Determine the [X, Y] coordinate at the center of the cell enclosing the given text.  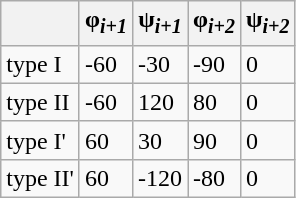
type II [40, 102]
30 [160, 140]
-30 [160, 64]
type II' [40, 178]
-90 [214, 64]
-120 [160, 178]
type I' [40, 140]
90 [214, 140]
φi+1 [106, 23]
φi+2 [214, 23]
type I [40, 64]
ψi+1 [160, 23]
80 [214, 102]
120 [160, 102]
-80 [214, 178]
ψi+2 [268, 23]
